Determine the (X, Y) coordinate at the center of the cell enclosing the given text.  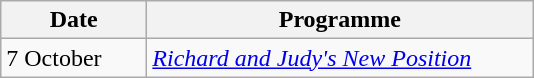
Richard and Judy's New Position (340, 58)
7 October (74, 58)
Programme (340, 20)
Date (74, 20)
